Scan for the cell matching the given text and deliver its [x, y] coordinate at center. 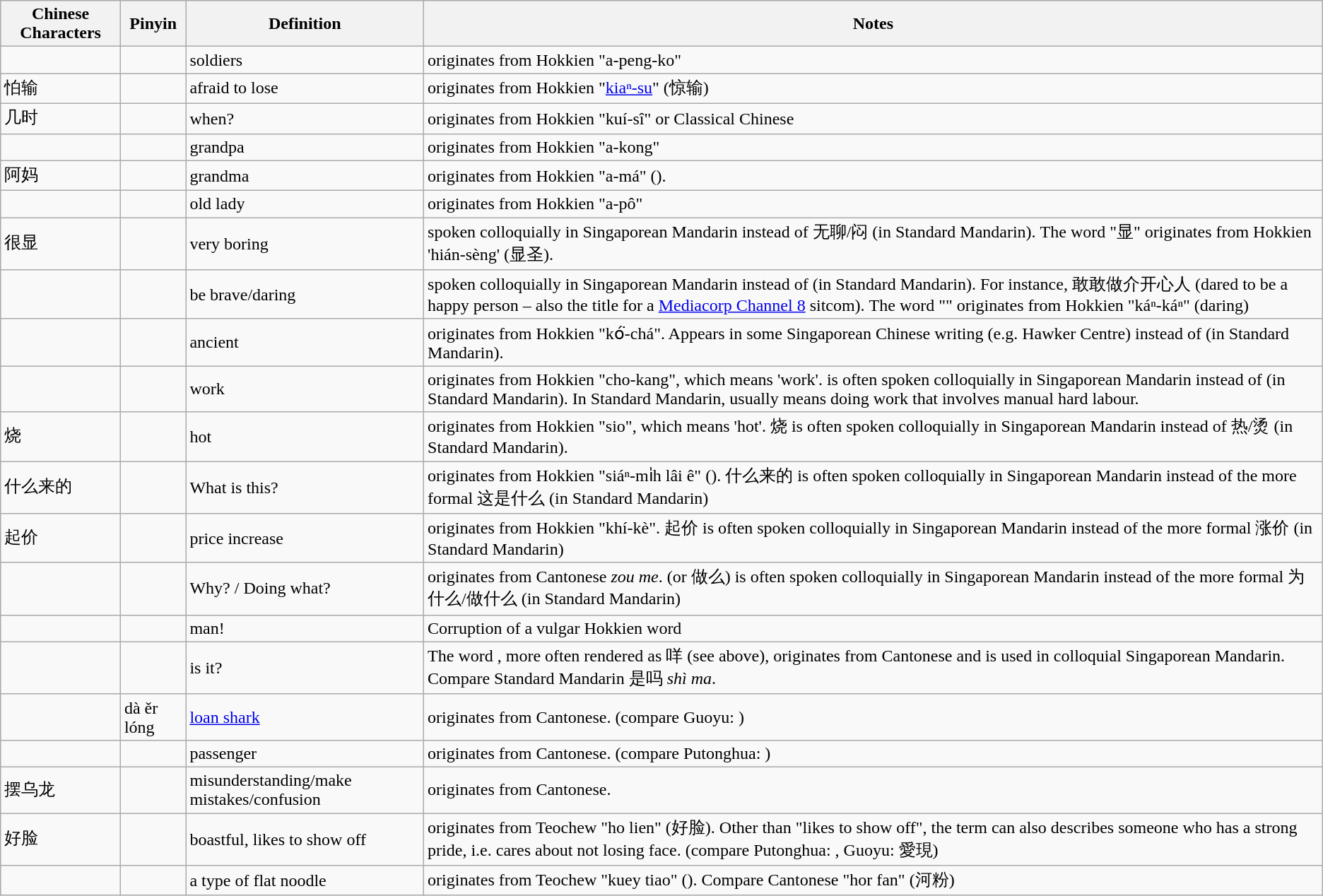
Why? / Doing what? [305, 589]
loan shark [305, 717]
afraid to lose [305, 89]
originates from Hokkien "kiaⁿ-su" (惊输) [874, 89]
What is this? [305, 487]
Definition [305, 24]
Corruption of a vulgar Hokkien word [874, 628]
烧 [61, 437]
originates from Hokkien "kuí-sî" or Classical Chinese [874, 119]
originates from Hokkien "a-pô" [874, 204]
misunderstanding/make mistakes/confusion [305, 790]
very boring [305, 244]
originates from Cantonese. (compare Guoyu: ) [874, 717]
摆乌龙 [61, 790]
originates from Hokkien "sio", which means 'hot'. 烧 is often spoken colloquially in Singaporean Mandarin instead of 热/烫 (in Standard Mandarin). [874, 437]
a type of flat noodle [305, 880]
spoken colloquially in Singaporean Mandarin instead of 无聊/闷 (in Standard Mandarin). The word "显" originates from Hokkien 'hián-sèng' (显圣). [874, 244]
originates from Cantonese. [874, 790]
work [305, 389]
grandpa [305, 147]
几时 [61, 119]
originates from Cantonese. (compare Putonghua: ) [874, 753]
dà ěr lóng [153, 717]
soldiers [305, 60]
is it? [305, 668]
Pinyin [153, 24]
好脸 [61, 839]
be brave/daring [305, 295]
阿妈 [61, 175]
Notes [874, 24]
Chinese Characters [61, 24]
hot [305, 437]
grandma [305, 175]
old lady [305, 204]
originates from Hokkien "a-peng-ko" [874, 60]
起价 [61, 538]
originates from Hokkien "a-má" (). [874, 175]
when? [305, 119]
很显 [61, 244]
passenger [305, 753]
boastful, likes to show off [305, 839]
man! [305, 628]
originates from Hokkien "khí-kè". 起价 is often spoken colloquially in Singaporean Mandarin instead of the more formal 涨价 (in Standard Mandarin) [874, 538]
originates from Hokkien "a-kong" [874, 147]
price increase [305, 538]
originates from Teochew "kuey tiao" (). Compare Cantonese "hor fan" (河粉) [874, 880]
originates from Hokkien "kó͘-chá". Appears in some Singaporean Chinese writing (e.g. Hawker Centre) instead of (in Standard Mandarin). [874, 342]
什么来的 [61, 487]
ancient [305, 342]
怕输 [61, 89]
